Return (x, y) of the center of cell containing provided text 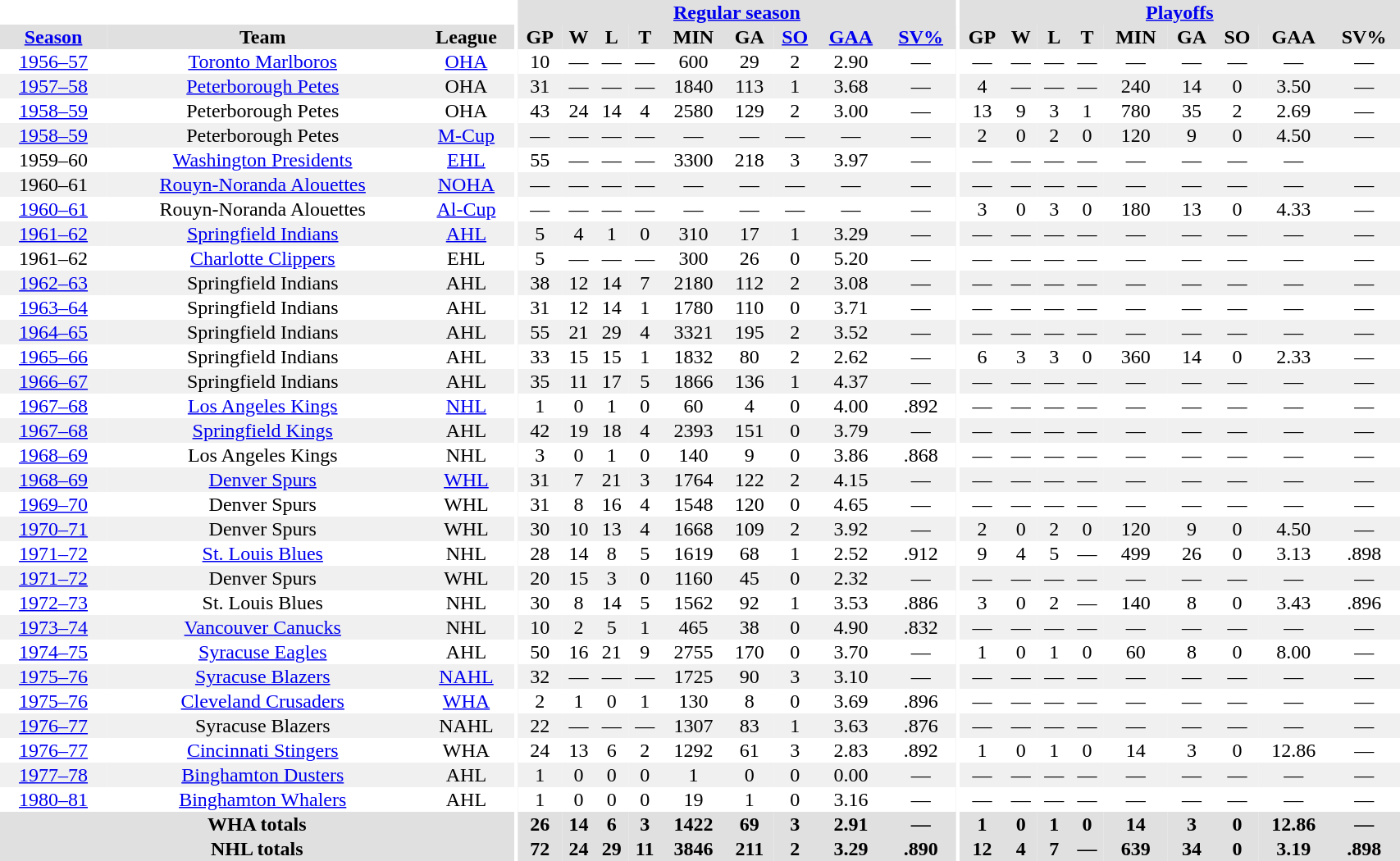
639 (1136, 849)
.832 (921, 627)
.912 (921, 553)
110 (750, 307)
1422 (693, 824)
3.13 (1294, 553)
1548 (693, 504)
300 (693, 258)
1668 (693, 529)
2180 (693, 283)
1840 (693, 86)
20 (540, 578)
50 (540, 652)
Team (262, 37)
1956–57 (53, 61)
1832 (693, 357)
28 (540, 553)
1970–71 (53, 529)
3.79 (850, 430)
Binghamton Whalers (262, 799)
600 (693, 61)
122 (750, 480)
1973–74 (53, 627)
3.16 (850, 799)
3.68 (850, 86)
1969–70 (53, 504)
151 (750, 430)
1292 (693, 750)
3.53 (850, 603)
Cincinnati Stingers (262, 750)
3.71 (850, 307)
2.62 (850, 357)
33 (540, 357)
45 (750, 578)
.868 (921, 455)
1959–60 (53, 160)
2.91 (850, 824)
Toronto Marlboros (262, 61)
8.00 (1294, 652)
92 (750, 603)
3.70 (850, 652)
170 (750, 652)
129 (750, 111)
NOHA (466, 184)
1307 (693, 726)
Washington Presidents (262, 160)
.876 (921, 726)
2393 (693, 430)
195 (750, 332)
3.00 (850, 111)
4.37 (850, 381)
1619 (693, 553)
465 (693, 627)
211 (750, 849)
2755 (693, 652)
72 (540, 849)
.890 (921, 849)
Cleveland Crusaders (262, 701)
22 (540, 726)
5.20 (850, 258)
1980–81 (53, 799)
1957–58 (53, 86)
.886 (921, 603)
3846 (693, 849)
Syracuse Eagles (262, 652)
180 (1136, 209)
1977–78 (53, 775)
3.08 (850, 283)
Charlotte Clippers (262, 258)
1725 (693, 676)
43 (540, 111)
League (466, 37)
130 (693, 701)
310 (693, 234)
18 (612, 430)
499 (1136, 553)
61 (750, 750)
4.00 (850, 406)
0.00 (850, 775)
218 (750, 160)
3300 (693, 160)
42 (540, 430)
1963–64 (53, 307)
2580 (693, 111)
1866 (693, 381)
M-Cup (466, 135)
3.97 (850, 160)
3321 (693, 332)
4.65 (850, 504)
1965–66 (53, 357)
109 (750, 529)
3.19 (1294, 849)
240 (1136, 86)
Springfield Kings (262, 430)
NHL totals (258, 849)
1764 (693, 480)
3.50 (1294, 86)
4.90 (850, 627)
Binghamton Dusters (262, 775)
3.92 (850, 529)
2.33 (1294, 357)
80 (750, 357)
Playoffs (1179, 12)
113 (750, 86)
1562 (693, 603)
112 (750, 283)
69 (750, 824)
Al-Cup (466, 209)
136 (750, 381)
Vancouver Canucks (262, 627)
2.69 (1294, 111)
3.63 (850, 726)
83 (750, 726)
32 (540, 676)
1964–65 (53, 332)
90 (750, 676)
Regular season (736, 12)
2.52 (850, 553)
68 (750, 553)
3.69 (850, 701)
780 (1136, 111)
3.43 (1294, 603)
1962–63 (53, 283)
Season (53, 37)
3.86 (850, 455)
4.15 (850, 480)
360 (1136, 357)
4.33 (1294, 209)
1972–73 (53, 603)
2.32 (850, 578)
34 (1192, 849)
WHA totals (258, 824)
1160 (693, 578)
1966–67 (53, 381)
2.90 (850, 61)
1780 (693, 307)
3.52 (850, 332)
1974–75 (53, 652)
2.83 (850, 750)
3.10 (850, 676)
